Locate the cell with the specified text and output its (x, y) center coordinate. 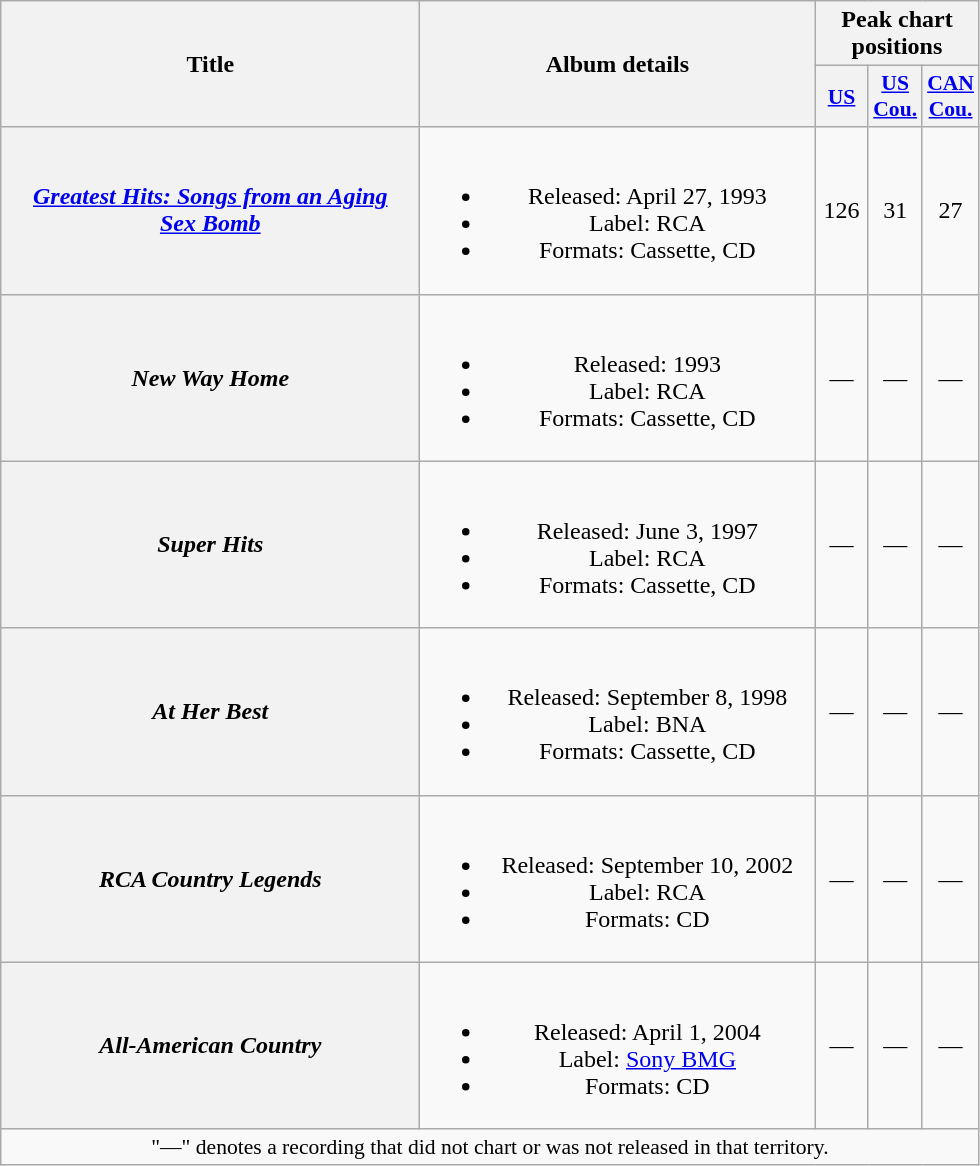
Greatest Hits: Songs from an AgingSex Bomb (210, 210)
US (842, 96)
Title (210, 64)
USCou. (895, 96)
27 (950, 210)
RCA Country Legends (210, 878)
Album details (618, 64)
At Her Best (210, 712)
31 (895, 210)
Released: April 27, 1993Label: RCAFormats: Cassette, CD (618, 210)
126 (842, 210)
Super Hits (210, 544)
Released: June 3, 1997Label: RCAFormats: Cassette, CD (618, 544)
Released: September 8, 1998Label: BNAFormats: Cassette, CD (618, 712)
Released: September 10, 2002Label: RCAFormats: CD (618, 878)
All-American Country (210, 1046)
Released: 1993Label: RCAFormats: Cassette, CD (618, 378)
CANCou. (950, 96)
Released: April 1, 2004Label: Sony BMGFormats: CD (618, 1046)
New Way Home (210, 378)
"—" denotes a recording that did not chart or was not released in that territory. (490, 1147)
Peak chartpositions (897, 34)
